Locate the cell with the specified text and output its [X, Y] center coordinate. 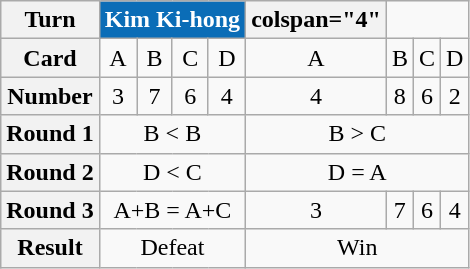
Round 3 [50, 210]
Defeat [172, 248]
B > C [358, 134]
D < C [172, 172]
Number [50, 96]
Round 2 [50, 172]
2 [454, 96]
Round 1 [50, 134]
8 [400, 96]
colspan="4" [316, 20]
Card [50, 58]
Win [358, 248]
D = A [358, 172]
Result [50, 248]
B < B [172, 134]
Kim Ki-hong [172, 20]
Turn [50, 20]
A+B = A+C [172, 210]
